Find where the given text appears and provide that cell's center as (X, Y) coordinate. 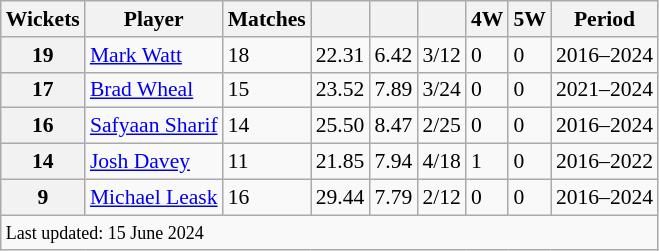
3/12 (442, 55)
Mark Watt (154, 55)
Player (154, 19)
29.44 (340, 197)
18 (267, 55)
9 (43, 197)
3/24 (442, 90)
Wickets (43, 19)
7.79 (393, 197)
2016–2022 (604, 162)
Period (604, 19)
17 (43, 90)
23.52 (340, 90)
11 (267, 162)
Safyaan Sharif (154, 126)
2021–2024 (604, 90)
Josh Davey (154, 162)
Michael Leask (154, 197)
4W (488, 19)
1 (488, 162)
19 (43, 55)
7.94 (393, 162)
Last updated: 15 June 2024 (330, 233)
6.42 (393, 55)
21.85 (340, 162)
7.89 (393, 90)
8.47 (393, 126)
22.31 (340, 55)
15 (267, 90)
5W (530, 19)
25.50 (340, 126)
Brad Wheal (154, 90)
2/12 (442, 197)
2/25 (442, 126)
4/18 (442, 162)
Matches (267, 19)
